Determine the (x, y) coordinate at the center of the cell enclosing the given text.  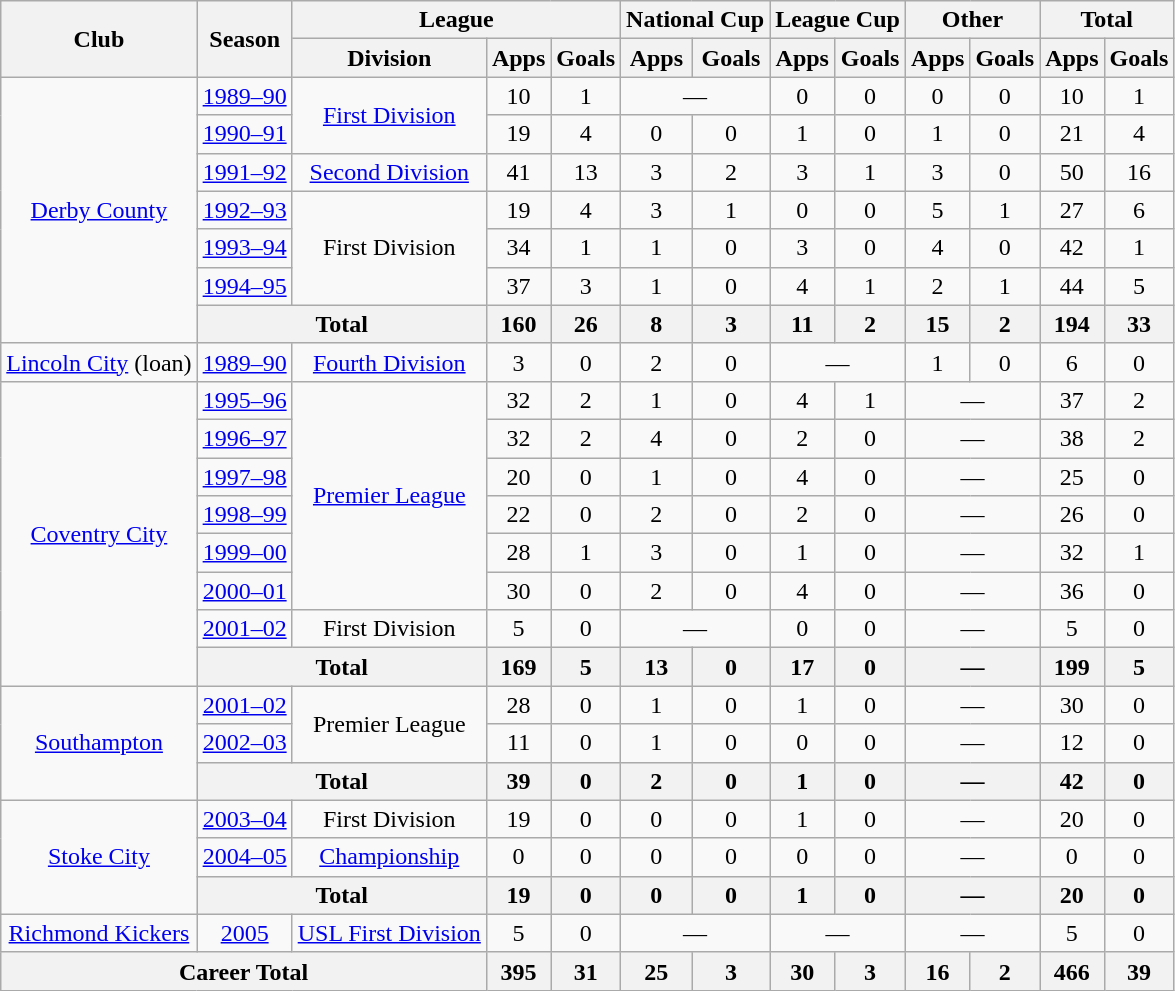
199 (1072, 667)
Season (244, 39)
2002–03 (244, 743)
Southampton (99, 743)
466 (1072, 971)
Second Division (389, 172)
Lincoln City (loan) (99, 362)
31 (586, 971)
Coventry City (99, 533)
1991–92 (244, 172)
15 (937, 324)
Championship (389, 857)
50 (1072, 172)
2000–01 (244, 591)
Club (99, 39)
1996–97 (244, 438)
Fourth Division (389, 362)
44 (1072, 286)
1995–96 (244, 400)
1994–95 (244, 286)
1990–91 (244, 134)
1993–94 (244, 248)
160 (518, 324)
1992–93 (244, 210)
8 (657, 324)
395 (518, 971)
38 (1072, 438)
12 (1072, 743)
169 (518, 667)
League (456, 20)
34 (518, 248)
194 (1072, 324)
22 (518, 515)
2005 (244, 933)
Stoke City (99, 857)
41 (518, 172)
National Cup (696, 20)
Division (389, 58)
36 (1072, 591)
1997–98 (244, 477)
Richmond Kickers (99, 933)
1999–00 (244, 553)
2003–04 (244, 819)
Career Total (244, 971)
Other (972, 20)
USL First Division (389, 933)
21 (1072, 134)
Derby County (99, 210)
33 (1139, 324)
1998–99 (244, 515)
League Cup (838, 20)
2004–05 (244, 857)
17 (802, 667)
27 (1072, 210)
